Return [X, Y] of the center of cell containing provided text 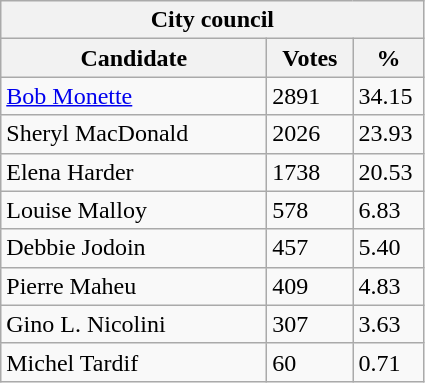
3.63 [388, 324]
409 [310, 286]
34.15 [388, 96]
Gino L. Nicolini [134, 324]
Pierre Maheu [134, 286]
0.71 [388, 362]
457 [310, 248]
Elena Harder [134, 172]
City council [212, 20]
1738 [310, 172]
23.93 [388, 134]
20.53 [388, 172]
Sheryl MacDonald [134, 134]
4.83 [388, 286]
Candidate [134, 58]
6.83 [388, 210]
Bob Monette [134, 96]
5.40 [388, 248]
2891 [310, 96]
Votes [310, 58]
2026 [310, 134]
Michel Tardif [134, 362]
307 [310, 324]
60 [310, 362]
Debbie Jodoin [134, 248]
% [388, 58]
Louise Malloy [134, 210]
578 [310, 210]
